Extract the [X, Y] coordinate from the center of the cell holding the provided text.  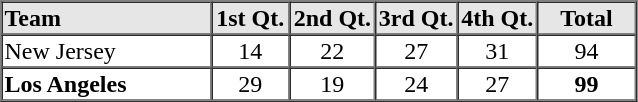
24 [416, 84]
2nd Qt. [332, 18]
Total [586, 18]
New Jersey [106, 50]
19 [332, 84]
Los Angeles [106, 84]
94 [586, 50]
4th Qt. [497, 18]
14 [250, 50]
99 [586, 84]
1st Qt. [250, 18]
Team [106, 18]
22 [332, 50]
3rd Qt. [416, 18]
31 [497, 50]
29 [250, 84]
